For the text-containing cell, return its midpoint in (x, y) coordinate format. 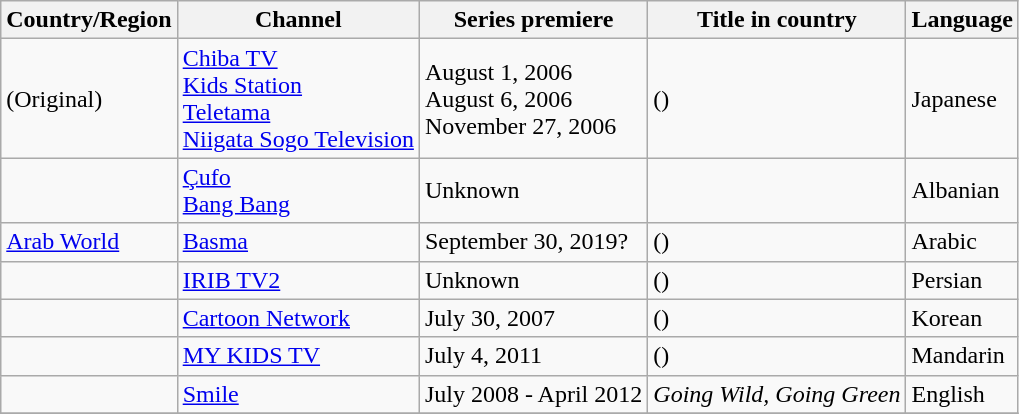
Mandarin (962, 356)
July 30, 2007 (533, 318)
Cartoon Network (298, 318)
September 30, 2019? (533, 242)
Channel (298, 20)
Arabic (962, 242)
Language (962, 20)
July 4, 2011 (533, 356)
(Original) (89, 98)
ÇufoBang Bang (298, 190)
Smile (298, 394)
August 1, 2006August 6, 2006 November 27, 2006 (533, 98)
English (962, 394)
Arab World (89, 242)
Korean (962, 318)
Persian (962, 280)
Country/Region (89, 20)
Going Wild, Going Green (777, 394)
Japanese (962, 98)
Title in country (777, 20)
Basma (298, 242)
Series premiere (533, 20)
July 2008 - April 2012 (533, 394)
MY KIDS TV (298, 356)
Chiba TVKids StationTeletamaNiigata Sogo Television (298, 98)
IRIB TV2 (298, 280)
Albanian (962, 190)
